Capture the cell that displays the provided text and extract its [x, y] central coordinate. 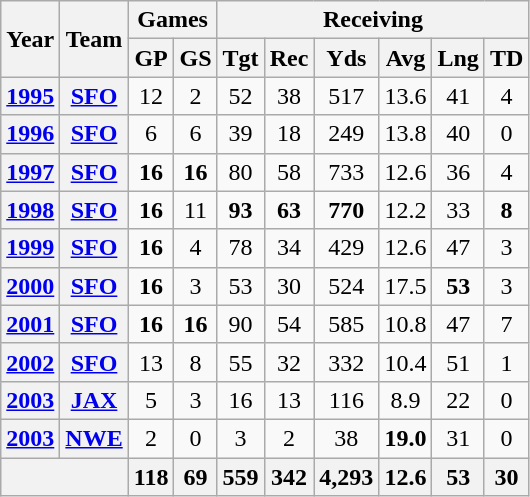
13.8 [406, 134]
1996 [30, 134]
JAX [94, 400]
116 [346, 400]
770 [346, 210]
1995 [30, 96]
10.4 [406, 362]
4,293 [346, 477]
13.6 [406, 96]
332 [346, 362]
429 [346, 248]
58 [289, 172]
TD [506, 58]
54 [289, 324]
80 [240, 172]
1997 [30, 172]
55 [240, 362]
249 [346, 134]
93 [240, 210]
32 [289, 362]
517 [346, 96]
17.5 [406, 286]
GP [151, 58]
Tgt [240, 58]
Avg [406, 58]
1 [506, 362]
31 [458, 438]
Games [172, 20]
10.8 [406, 324]
90 [240, 324]
12 [151, 96]
Receiving [373, 20]
36 [458, 172]
12.2 [406, 210]
Year [30, 39]
NWE [94, 438]
18 [289, 134]
5 [151, 400]
585 [346, 324]
8.9 [406, 400]
52 [240, 96]
34 [289, 248]
22 [458, 400]
2002 [30, 362]
11 [196, 210]
41 [458, 96]
33 [458, 210]
2001 [30, 324]
Team [94, 39]
524 [346, 286]
559 [240, 477]
1999 [30, 248]
69 [196, 477]
51 [458, 362]
7 [506, 324]
40 [458, 134]
118 [151, 477]
2000 [30, 286]
63 [289, 210]
342 [289, 477]
39 [240, 134]
78 [240, 248]
Lng [458, 58]
GS [196, 58]
19.0 [406, 438]
1998 [30, 210]
Yds [346, 58]
733 [346, 172]
Rec [289, 58]
